Capture the cell that displays the provided text and extract its (x, y) central coordinate. 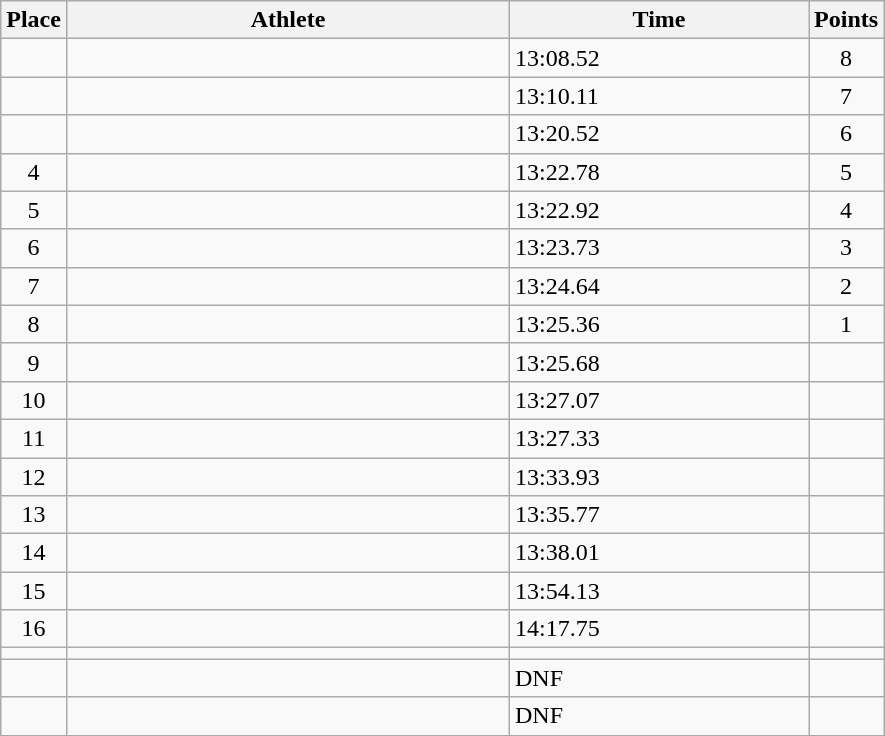
2 (846, 286)
14:17.75 (660, 629)
14 (34, 553)
13:54.13 (660, 591)
1 (846, 324)
13:27.07 (660, 400)
13:10.11 (660, 96)
13:08.52 (660, 58)
13:25.36 (660, 324)
Time (660, 20)
13:22.78 (660, 172)
16 (34, 629)
Points (846, 20)
13:35.77 (660, 515)
Athlete (288, 20)
13:24.64 (660, 286)
13:25.68 (660, 362)
10 (34, 400)
13:33.93 (660, 477)
13:20.52 (660, 134)
13:23.73 (660, 248)
12 (34, 477)
11 (34, 438)
13 (34, 515)
13:22.92 (660, 210)
15 (34, 591)
13:27.33 (660, 438)
13:38.01 (660, 553)
9 (34, 362)
3 (846, 248)
Place (34, 20)
